Pinpoint the cell where the given text exists, returning its (X, Y) midpoint coordinate. 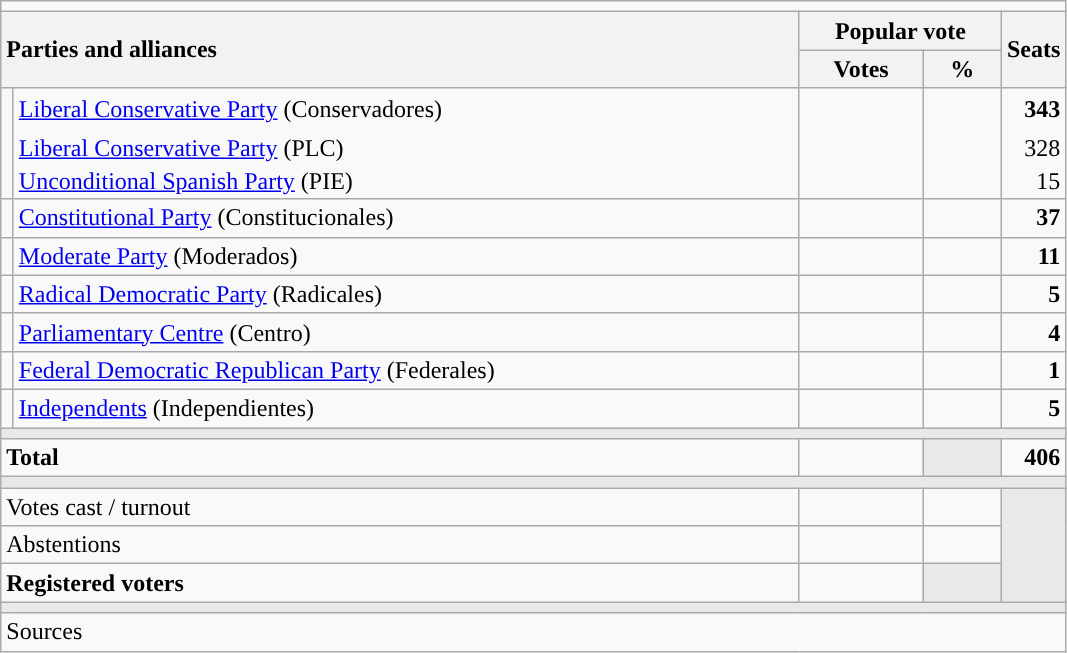
343 (1033, 110)
Federal Democratic Republican Party (Federales) (406, 370)
1 (1033, 370)
Constitutional Party (Constitucionales) (406, 218)
Radical Democratic Party (Radicales) (406, 294)
% (962, 69)
11 (1033, 256)
Moderate Party (Moderados) (406, 256)
Liberal Conservative Party (PLC) (406, 148)
4 (1033, 332)
Sources (534, 632)
Popular vote (900, 31)
Parties and alliances (400, 50)
Liberal Conservative Party (Conservadores) (406, 110)
Independents (Independientes) (406, 408)
Votes cast / turnout (400, 507)
Unconditional Spanish Party (PIE) (406, 182)
37 (1033, 218)
Registered voters (400, 583)
Votes (861, 69)
406 (1033, 458)
Abstentions (400, 545)
Total (400, 458)
Parliamentary Centre (Centro) (406, 332)
15 (1033, 182)
Seats (1033, 50)
328 (1033, 148)
